Detect which cell encompasses the target text, then output its [X, Y] center coordinate. 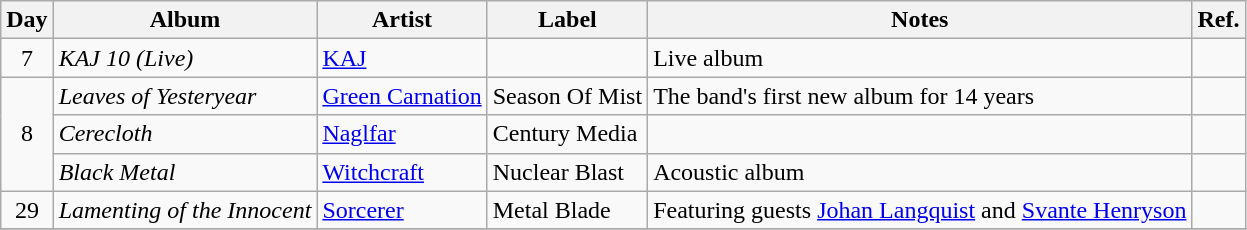
Notes [920, 20]
The band's first new album for 14 years [920, 96]
Witchcraft [402, 172]
Album [185, 20]
KAJ [402, 58]
29 [27, 210]
Artist [402, 20]
Season Of Mist [567, 96]
Green Carnation [402, 96]
7 [27, 58]
Nuclear Blast [567, 172]
Century Media [567, 134]
Sorcerer [402, 210]
Black Metal [185, 172]
Leaves of Yesteryear [185, 96]
Featuring guests Johan Langquist and Svante Henryson [920, 210]
Day [27, 20]
KAJ 10 (Live) [185, 58]
Acoustic album [920, 172]
8 [27, 134]
Label [567, 20]
Naglfar [402, 134]
Metal Blade [567, 210]
Lamenting of the Innocent [185, 210]
Ref. [1218, 20]
Cerecloth [185, 134]
Live album [920, 58]
